Capture the cell that displays the provided text and extract its [X, Y] central coordinate. 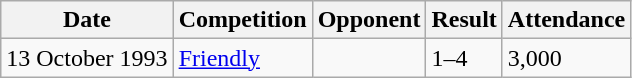
Result [464, 20]
Friendly [242, 58]
1–4 [464, 58]
Attendance [566, 20]
13 October 1993 [87, 58]
Opponent [369, 20]
Date [87, 20]
3,000 [566, 58]
Competition [242, 20]
